Return (X, Y) of the center of cell containing provided text 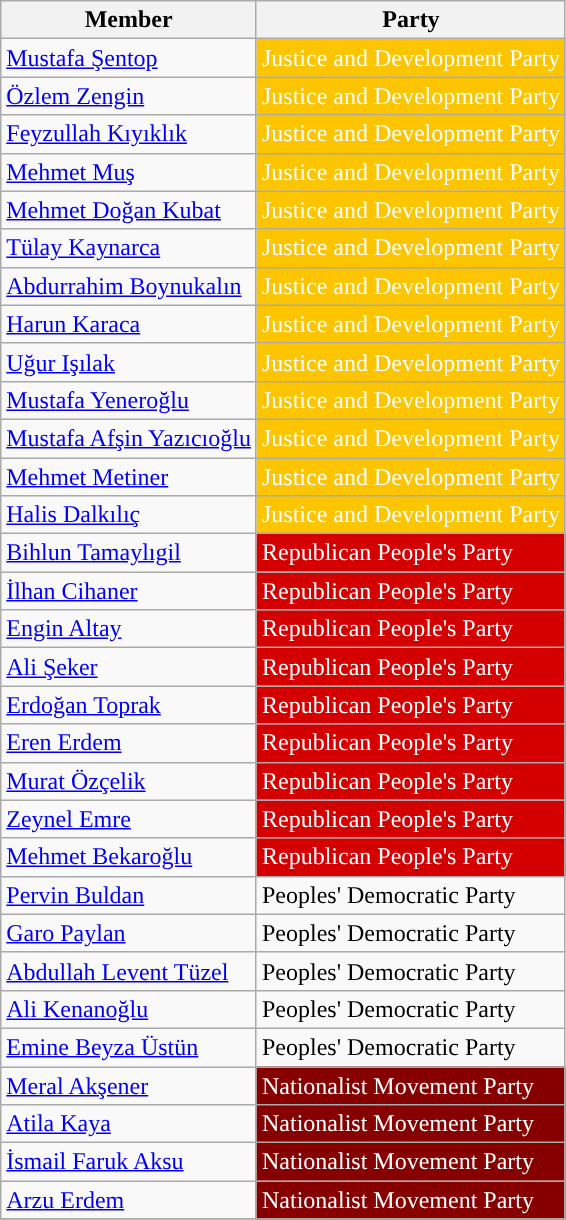
Feyzullah Kıyıklık (129, 134)
Murat Özçelik (129, 781)
Mehmet Muş (129, 172)
Uğur Işılak (129, 362)
Mehmet Metiner (129, 477)
Eren Erdem (129, 743)
Halis Dalkılıç (129, 515)
Zeynel Emre (129, 819)
Meral Akşener (129, 1085)
Özlem Zengin (129, 96)
Ali Kenanoğlu (129, 1009)
Atila Kaya (129, 1124)
Party (410, 20)
Emine Beyza Üstün (129, 1047)
Mehmet Doğan Kubat (129, 210)
Mehmet Bekaroğlu (129, 857)
Member (129, 20)
Tülay Kaynarca (129, 248)
Abdurrahim Boynukalın (129, 286)
İlhan Cihaner (129, 591)
Engin Altay (129, 629)
Mustafa Şentop (129, 58)
Pervin Buldan (129, 895)
Mustafa Afşin Yazıcıoğlu (129, 438)
Erdoğan Toprak (129, 705)
Ali Şeker (129, 667)
İsmail Faruk Aksu (129, 1162)
Garo Paylan (129, 933)
Harun Karaca (129, 324)
Mustafa Yeneroğlu (129, 400)
Bihlun Tamaylıgil (129, 553)
Abdullah Levent Tüzel (129, 971)
Arzu Erdem (129, 1200)
